Return the (x, y) coordinate for the center point of the cell that contains the specified text.  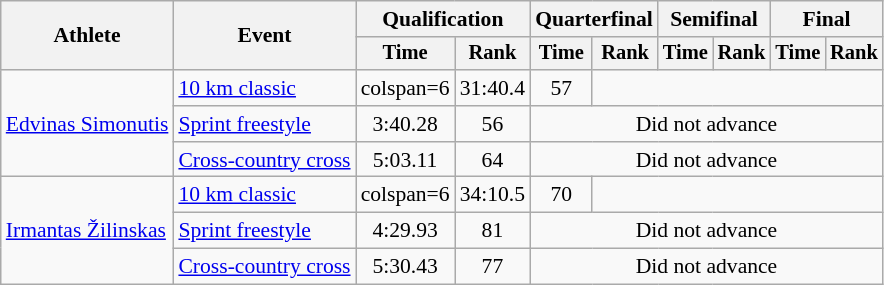
3:40.28 (406, 124)
5:30.43 (406, 267)
Semifinal (714, 19)
77 (492, 267)
57 (561, 88)
Athlete (88, 36)
64 (492, 160)
4:29.93 (406, 231)
Quarterfinal (594, 19)
Qualification (444, 19)
31:40.4 (492, 88)
5:03.11 (406, 160)
56 (492, 124)
Irmantas Žilinskas (88, 230)
81 (492, 231)
Edvinas Simonutis (88, 124)
Final (826, 19)
70 (561, 195)
34:10.5 (492, 195)
Event (264, 36)
